Search for the cell housing the specified text and yield its (x, y) center coordinate. 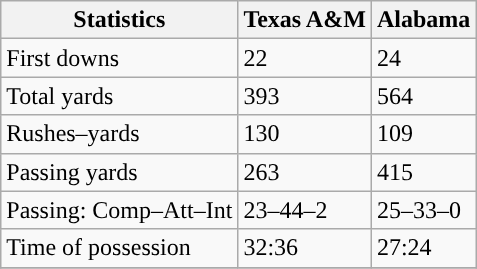
First downs (120, 58)
Passing: Comp–Att–Int (120, 210)
564 (423, 96)
109 (423, 134)
Time of possession (120, 248)
25–33–0 (423, 210)
Alabama (423, 20)
Rushes–yards (120, 134)
32:36 (305, 248)
27:24 (423, 248)
22 (305, 58)
130 (305, 134)
393 (305, 96)
Passing yards (120, 172)
23–44–2 (305, 210)
Statistics (120, 20)
263 (305, 172)
415 (423, 172)
Texas A&M (305, 20)
Total yards (120, 96)
24 (423, 58)
